From the cell containing the given text, extract its center point as (X, Y) coordinate. 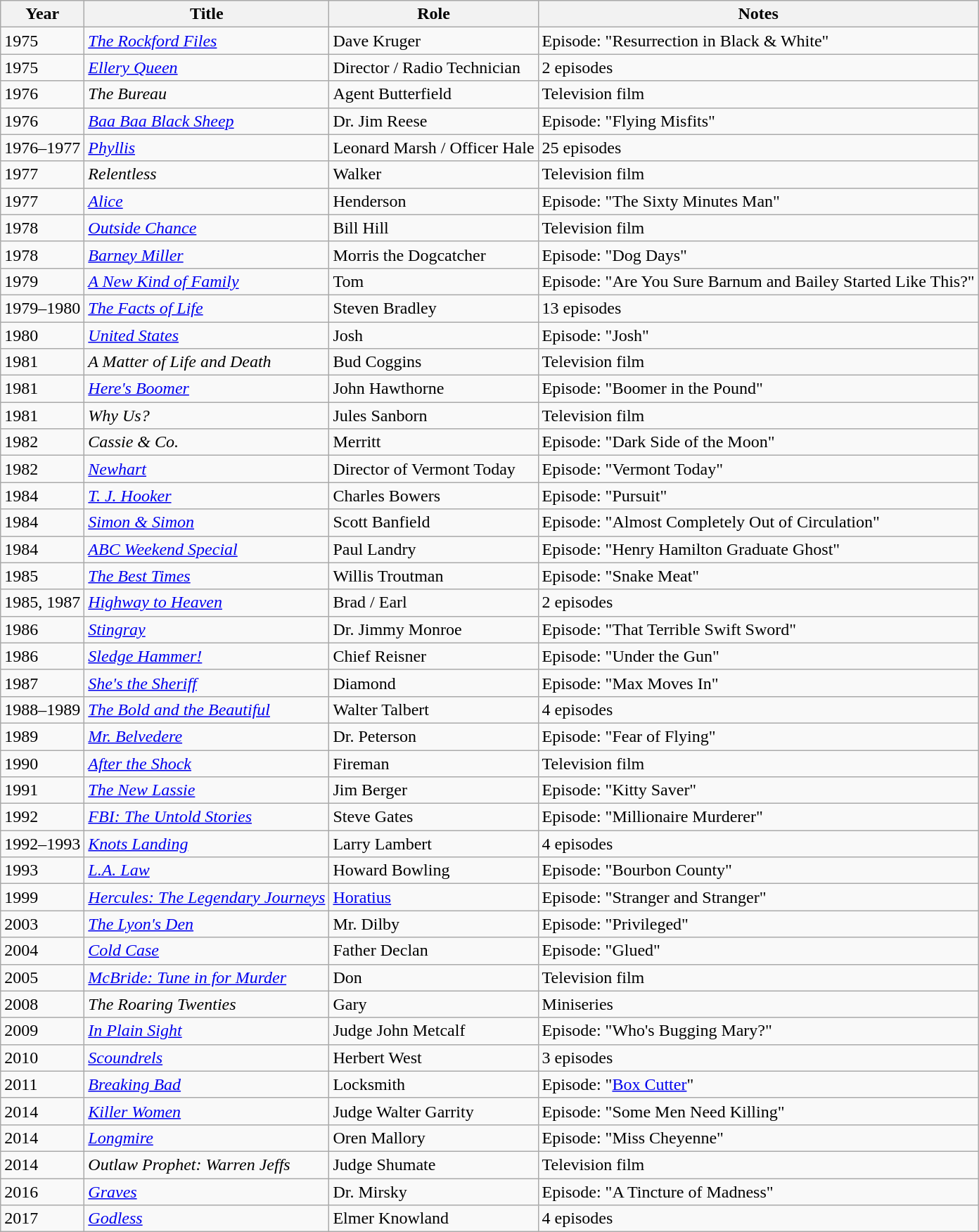
Herbert West (433, 1058)
Year (42, 14)
Phyllis (207, 148)
Episode: "Almost Completely Out of Circulation" (758, 522)
A New Kind of Family (207, 281)
Merritt (433, 442)
1976–1977 (42, 148)
ABC Weekend Special (207, 549)
2005 (42, 977)
2009 (42, 1031)
1992–1993 (42, 844)
2016 (42, 1192)
Paul Landry (433, 549)
1979 (42, 281)
Episode: "Max Moves In" (758, 683)
Episode: "Bourbon County" (758, 871)
1980 (42, 335)
Father Declan (433, 951)
2008 (42, 1004)
Steve Gates (433, 817)
Episode: "Flying Misfits" (758, 121)
1989 (42, 736)
1999 (42, 897)
FBI: The Untold Stories (207, 817)
Episode: "That Terrible Swift Sword" (758, 629)
Here's Boomer (207, 389)
Leonard Marsh / Officer Hale (433, 148)
Hercules: The Legendary Journeys (207, 897)
Episode: "Boomer in the Pound" (758, 389)
Episode: "Dog Days" (758, 255)
Oren Mallory (433, 1138)
Graves (207, 1192)
Walker (433, 174)
Scott Banfield (433, 522)
L.A. Law (207, 871)
Godless (207, 1219)
The Bureau (207, 94)
Episode: "Dark Side of the Moon" (758, 442)
13 episodes (758, 308)
A Matter of Life and Death (207, 362)
Barney Miller (207, 255)
Baa Baa Black Sheep (207, 121)
Episode: "Vermont Today" (758, 469)
Episode: "Kitty Saver" (758, 790)
1979–1980 (42, 308)
Ellery Queen (207, 68)
Title (207, 14)
Why Us? (207, 416)
After the Shock (207, 763)
Bud Coggins (433, 362)
Mr. Belvedere (207, 736)
Judge Shumate (433, 1164)
Episode: "Under the Gun" (758, 656)
The New Lassie (207, 790)
Charles Bowers (433, 496)
Cassie & Co. (207, 442)
2010 (42, 1058)
1991 (42, 790)
2003 (42, 924)
Henderson (433, 201)
Cold Case (207, 951)
She's the Sheriff (207, 683)
Jules Sanborn (433, 416)
Episode: "A Tincture of Madness" (758, 1192)
2017 (42, 1219)
Episode: "Privileged" (758, 924)
Newhart (207, 469)
The Lyon's Den (207, 924)
Judge John Metcalf (433, 1031)
The Best Times (207, 576)
Willis Troutman (433, 576)
Tom (433, 281)
Episode: "The Sixty Minutes Man" (758, 201)
Killer Women (207, 1111)
The Facts of Life (207, 308)
McBride: Tune in for Murder (207, 977)
2011 (42, 1084)
Simon & Simon (207, 522)
Episode: "Miss Cheyenne" (758, 1138)
1992 (42, 817)
T. J. Hooker (207, 496)
The Rockford Files (207, 41)
Episode: "Pursuit" (758, 496)
2004 (42, 951)
Scoundrels (207, 1058)
Agent Butterfield (433, 94)
Alice (207, 201)
In Plain Sight (207, 1031)
John Hawthorne (433, 389)
Larry Lambert (433, 844)
Brad / Earl (433, 603)
The Roaring Twenties (207, 1004)
Breaking Bad (207, 1084)
25 episodes (758, 148)
Director / Radio Technician (433, 68)
Josh (433, 335)
Howard Bowling (433, 871)
Episode: "Henry Hamilton Graduate Ghost" (758, 549)
United States (207, 335)
Highway to Heaven (207, 603)
Gary (433, 1004)
Notes (758, 14)
Bill Hill (433, 228)
Episode: "Millionaire Murderer" (758, 817)
Mr. Dilby (433, 924)
Episode: "Stranger and Stranger" (758, 897)
Relentless (207, 174)
Jim Berger (433, 790)
Episode: "Resurrection in Black & White" (758, 41)
Episode: "Some Men Need Killing" (758, 1111)
Don (433, 977)
Dr. Jimmy Monroe (433, 629)
Horatius (433, 897)
Elmer Knowland (433, 1219)
The Bold and the Beautiful (207, 710)
1993 (42, 871)
Episode: "Fear of Flying" (758, 736)
Stingray (207, 629)
Miniseries (758, 1004)
Chief Reisner (433, 656)
Episode: "Who's Bugging Mary?" (758, 1031)
Dr. Peterson (433, 736)
Director of Vermont Today (433, 469)
Episode: "Box Cutter" (758, 1084)
1987 (42, 683)
Episode: "Snake Meat" (758, 576)
Episode: "Are You Sure Barnum and Bailey Started Like This?" (758, 281)
Morris the Dogcatcher (433, 255)
Judge Walter Garrity (433, 1111)
Diamond (433, 683)
Dr. Mirsky (433, 1192)
Locksmith (433, 1084)
Sledge Hammer! (207, 656)
1985 (42, 576)
Role (433, 14)
1985, 1987 (42, 603)
Fireman (433, 763)
Episode: "Glued" (758, 951)
Episode: "Josh" (758, 335)
Knots Landing (207, 844)
Dr. Jim Reese (433, 121)
Outside Chance (207, 228)
1988–1989 (42, 710)
Longmire (207, 1138)
3 episodes (758, 1058)
Steven Bradley (433, 308)
Outlaw Prophet: Warren Jeffs (207, 1164)
Walter Talbert (433, 710)
Dave Kruger (433, 41)
1990 (42, 763)
